Scan for the cell matching the given text and deliver its (x, y) coordinate at center. 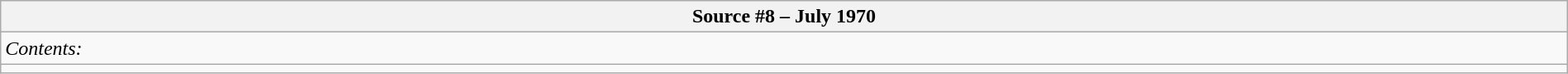
Contents: (784, 48)
Source #8 – July 1970 (784, 17)
